For the text-containing cell, return its midpoint in (x, y) coordinate format. 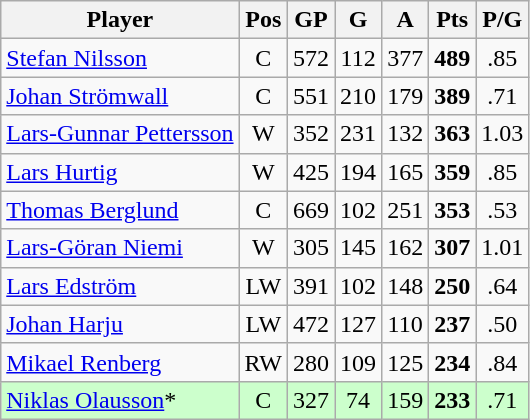
159 (406, 400)
P/G (502, 20)
210 (358, 96)
165 (406, 172)
391 (310, 286)
179 (406, 96)
GP (310, 20)
353 (452, 210)
A (406, 20)
305 (310, 248)
Johan Strömwall (120, 96)
Thomas Berglund (120, 210)
74 (358, 400)
250 (452, 286)
234 (452, 362)
307 (452, 248)
377 (406, 58)
Pts (452, 20)
237 (452, 324)
Lars-Gunnar Pettersson (120, 134)
.84 (502, 362)
551 (310, 96)
Player (120, 20)
251 (406, 210)
162 (406, 248)
669 (310, 210)
127 (358, 324)
1.01 (502, 248)
472 (310, 324)
352 (310, 134)
Johan Harju (120, 324)
112 (358, 58)
109 (358, 362)
.53 (502, 210)
1.03 (502, 134)
231 (358, 134)
363 (452, 134)
Mikael Renberg (120, 362)
Niklas Olausson* (120, 400)
233 (452, 400)
Pos (263, 20)
280 (310, 362)
327 (310, 400)
194 (358, 172)
.64 (502, 286)
148 (406, 286)
Lars Hurtig (120, 172)
389 (452, 96)
125 (406, 362)
572 (310, 58)
Lars-Göran Niemi (120, 248)
.50 (502, 324)
489 (452, 58)
132 (406, 134)
110 (406, 324)
359 (452, 172)
Stefan Nilsson (120, 58)
145 (358, 248)
425 (310, 172)
RW (263, 362)
G (358, 20)
Lars Edström (120, 286)
